Detect which cell encompasses the target text, then output its (x, y) center coordinate. 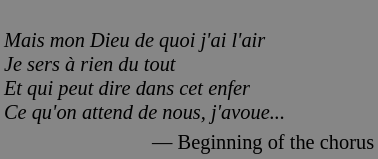
— Beginning of the chorus (188, 142)
Mais mon Dieu de quoi j'ai l'air Je sers à rien du tout Et qui peut dire dans cet enfer Ce qu'on attend de nous, j'avoue... (188, 64)
